Identify which cell holds the provided text, then report its (x, y) central coordinate. 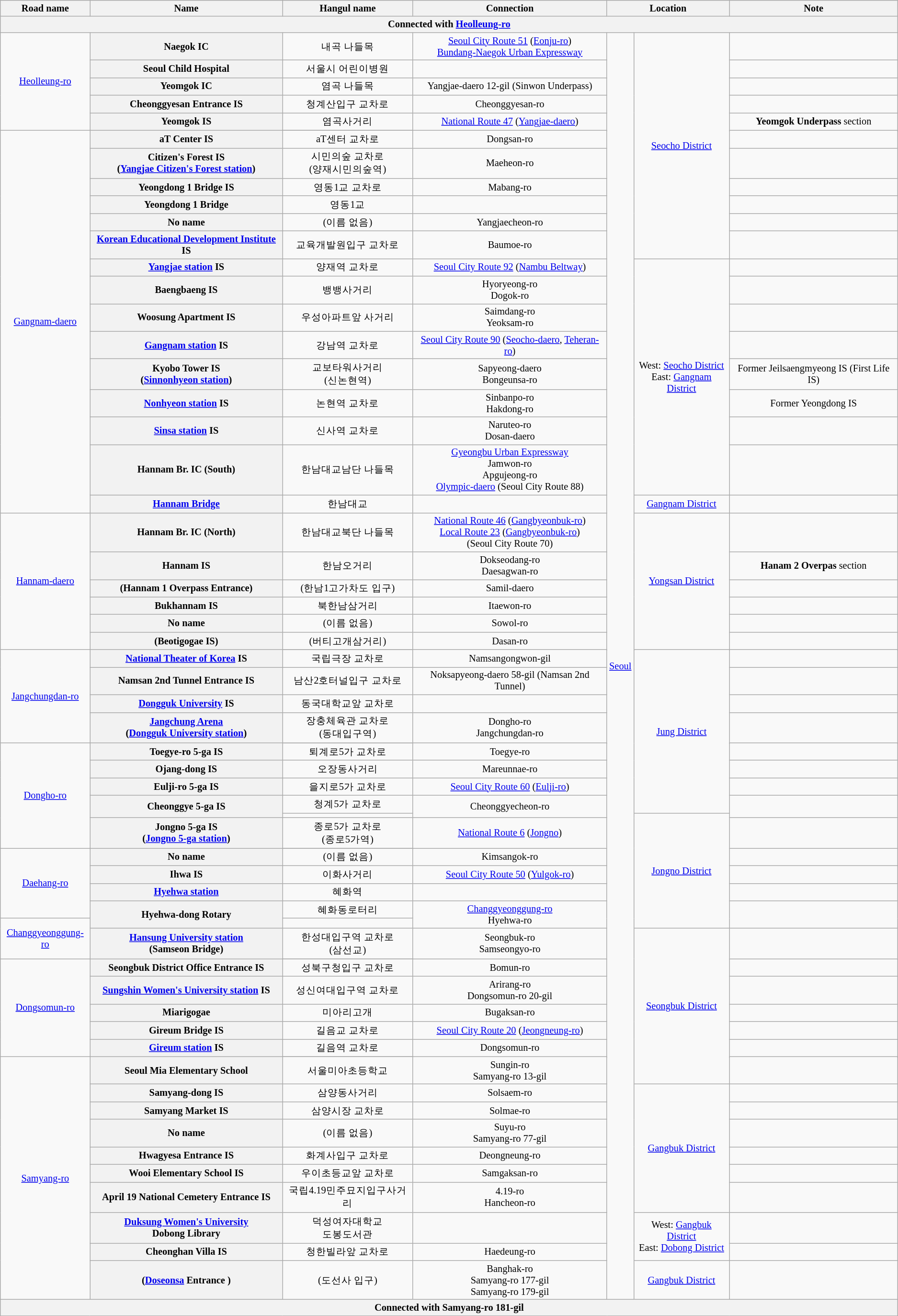
Gangnam-daero (45, 322)
한성대입구역 교차로(삼선교) (348, 944)
Gangnam station IS (186, 345)
성신여대입구역 교차로 (348, 990)
Wooi Elementary School IS (186, 1173)
Hannam Bridge (186, 504)
염곡사거리 (348, 122)
Maeheon-ro (510, 163)
National Route 46 (Gangbyeonbuk-ro)Local Route 23 (Gangbyeonbuk-ro)(Seoul City Route 70) (510, 532)
Seoul City Route 20 (Jeongneung-ro) (510, 1030)
길음교 교차로 (348, 1030)
Hansung University station(Samseon Bridge) (186, 944)
Jongno District (681, 870)
Dongho-roJangchungdan-ro (510, 728)
Samyang-dong IS (186, 1092)
Seoul (620, 666)
(Beotigogae IS) (186, 641)
양재역 교차로 (348, 267)
혜화역 (348, 892)
남산2호터널입구 교차로 (348, 681)
Deongneung-ro (510, 1156)
Seoul Mia Elementary School (186, 1070)
(한남1고가차도 입구) (348, 588)
Arirang-roDongsomun-ro 20-gil (510, 990)
서울미아초등학교 (348, 1070)
Road name (45, 8)
Citizen's Forest IS(Yangjae Citizen's Forest station) (186, 163)
시민의숲 교차로(양재시민의숲역) (348, 163)
Banghak-roSamyang-ro 177-gilSamyang-ro 179-gil (510, 1280)
Yangjae station IS (186, 267)
Changgyeonggung-roHyehwa-ro (510, 914)
논현역 교차로 (348, 403)
National Route 6 (Jongno) (510, 833)
Gyeongbu Urban ExpresswayJamwon-roApgujeong-roOlympic-daero (Seoul City Route 88) (510, 470)
Solmae-ro (510, 1111)
퇴계로5가 교차로 (348, 752)
Dongho-ro (45, 795)
West: Seocho DistrictEast: Gangnam District (681, 377)
Kyobo Tower IS(Sinnonhyeon station) (186, 374)
April 19 National Cemetery Entrance IS (186, 1197)
Namsangongwon-gil (510, 659)
Hanam 2 Overpas section (814, 565)
Jongno 5-ga IS(Jongno 5-ga station) (186, 833)
Haedeung-ro (510, 1251)
National Route 47 (Yangjae-daero) (510, 122)
서울시 어린이병원 (348, 69)
Saimdang-roYeoksam-ro (510, 317)
aT센터 교차로 (348, 139)
Noksapyeong-daero 58-gil (Namsan 2nd Tunnel) (510, 681)
Sinsa station IS (186, 431)
Dongsan-ro (510, 139)
Connected with Heolleung-ro (449, 24)
Naruteo-roDosan-daero (510, 431)
Seocho District (681, 146)
Cheonggyesan-ro (510, 104)
Samyang Market IS (186, 1111)
(Hannam 1 Overpass Entrance) (186, 588)
Yangjae-daero 12-gil (Sinwon Underpass) (510, 86)
Sowol-ro (510, 623)
Suyu-roSamyang-ro 77-gil (510, 1133)
Hyoryeong-roDogok-ro (510, 290)
교육개발원입구 교차로 (348, 245)
Seongbuk District (681, 1006)
교보타워사거리(신논현역) (348, 374)
Toegye-ro (510, 752)
내곡 나들목 (348, 46)
aT Center IS (186, 139)
Hyehwa-dong Rotary (186, 914)
오장동사거리 (348, 769)
삼양시장 교차로 (348, 1111)
청한빌라앞 교차로 (348, 1251)
덕성여자대학교도봉도서관 (348, 1227)
Hyehwa station (186, 892)
Cheonghan Villa IS (186, 1251)
우성아파트앞 사거리 (348, 317)
Jangchung Arena(Dongguk University station) (186, 728)
북한남삼거리 (348, 606)
Eulji-ro 5-ga IS (186, 787)
Gangnam District (681, 504)
화계사입구 교차로 (348, 1156)
국립4.19민주묘지입구사거리 (348, 1197)
Seoul City Route 60 (Eulji-ro) (510, 787)
(버티고개삼거리) (348, 641)
장충체육관 교차로(동대입구역) (348, 728)
Hannam-daero (45, 581)
Connected with Samyang-ro 181-gil (449, 1307)
West: Gangbuk DistrictEast: Dobong District (681, 1236)
신사역 교차로 (348, 431)
Location (668, 8)
우이초등교앞 교차로 (348, 1173)
Dongguk University IS (186, 704)
Namsan 2nd Tunnel Entrance IS (186, 681)
Itaewon-ro (510, 606)
Daehang-ro (45, 883)
Former Yeongdong IS (814, 403)
한남오거리 (348, 565)
국립극장 교차로 (348, 659)
혜화동로터리 (348, 910)
한남대교북단 나들목 (348, 532)
강남역 교차로 (348, 345)
Seoul Child Hospital (186, 69)
Yeomgok Underpass section (814, 122)
Sungin-roSamyang-ro 13-gil (510, 1070)
Yeomgok IC (186, 86)
청계5가 교차로 (348, 804)
Duksung Women's UniversityDobong Library (186, 1227)
National Theater of Korea IS (186, 659)
Toegye-ro 5-ga IS (186, 752)
(도선사 입구) (348, 1280)
Changgyeonggung-ro (45, 938)
Yeongdong 1 Bridge IS (186, 187)
Dasan-ro (510, 641)
청계산입구 교차로 (348, 104)
Hannam IS (186, 565)
Yeongdong 1 Bridge (186, 205)
Cheonggyesan Entrance IS (186, 104)
Sungshin Women's University station IS (186, 990)
Connection (510, 8)
Mabang-ro (510, 187)
Heolleung-ro (45, 81)
Cheonggyecheon-ro (510, 806)
Hangul name (348, 8)
Seoul City Route 90 (Seocho-daero, Teheran-ro) (510, 345)
Jangchungdan-ro (45, 696)
Solsaem-ro (510, 1092)
Samyang-ro (45, 1178)
이화사거리 (348, 874)
Hannam Br. IC (North) (186, 532)
4.19-roHancheon-ro (510, 1197)
Cheonggye 5-ga IS (186, 806)
한남대교 (348, 504)
Yeomgok IS (186, 122)
Samil-daero (510, 588)
영동1교 (348, 205)
Ojang-dong IS (186, 769)
한남대교남단 나들목 (348, 470)
Samgaksan-ro (510, 1173)
Ihwa IS (186, 874)
Jung District (681, 731)
Former Jeilsaengmyeong IS (First Life IS) (814, 374)
성북구청입구 교차로 (348, 968)
Bomun-ro (510, 968)
Mareunnae-ro (510, 769)
Miarigogae (186, 1013)
Name (186, 8)
종로5가 교차로(종로5가역) (348, 833)
삼양동사거리 (348, 1092)
Sinbanpo-roHakdong-ro (510, 403)
Nonhyeon station IS (186, 403)
Seoul City Route 51 (Eonju-ro)Bundang-Naegok Urban Expressway (510, 46)
Yangjaecheon-ro (510, 222)
길음역 교차로 (348, 1047)
Dokseodang-roDaesagwan-ro (510, 565)
뱅뱅사거리 (348, 290)
(Doseonsa Entrance ) (186, 1280)
Kimsangok-ro (510, 857)
Woosung Apartment IS (186, 317)
Korean Educational Development Institute IS (186, 245)
Bugaksan-ro (510, 1013)
영동1교 교차로 (348, 187)
Naegok IC (186, 46)
Gireum station IS (186, 1047)
Note (814, 8)
Yongsan District (681, 581)
Sapyeong-daeroBongeunsa-ro (510, 374)
동국대학교앞 교차로 (348, 704)
Bukhannam IS (186, 606)
을지로5가 교차로 (348, 787)
Seoul City Route 50 (Yulgok-ro) (510, 874)
염곡 나들목 (348, 86)
Hwagyesa Entrance IS (186, 1156)
Gireum Bridge IS (186, 1030)
Baengbaeng IS (186, 290)
Seoul City Route 92 (Nambu Beltway) (510, 267)
Seongbuk-roSamseongyo-ro (510, 944)
미아리고개 (348, 1013)
Hannam Br. IC (South) (186, 470)
Baumoe-ro (510, 245)
Seongbuk District Office Entrance IS (186, 968)
